Return the [x, y] coordinate for the center point of the cell that contains the specified text.  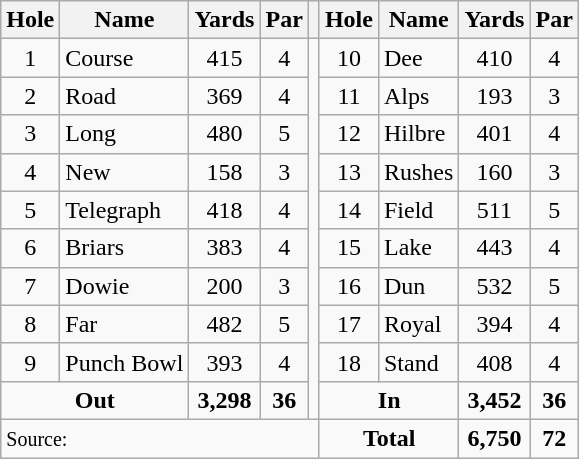
383 [224, 248]
Road [124, 96]
3,298 [224, 400]
Dun [418, 286]
7 [30, 286]
394 [494, 324]
158 [224, 172]
Field [418, 210]
443 [494, 248]
13 [348, 172]
415 [224, 58]
393 [224, 362]
532 [494, 286]
401 [494, 134]
Lake [418, 248]
1 [30, 58]
Royal [418, 324]
Briars [124, 248]
Rushes [418, 172]
Hilbre [418, 134]
11 [348, 96]
480 [224, 134]
72 [554, 438]
8 [30, 324]
10 [348, 58]
12 [348, 134]
Alps [418, 96]
410 [494, 58]
Dee [418, 58]
Total [388, 438]
Far [124, 324]
200 [224, 286]
160 [494, 172]
Source: [160, 438]
Dowie [124, 286]
Long [124, 134]
Out [95, 400]
Punch Bowl [124, 362]
482 [224, 324]
3,452 [494, 400]
17 [348, 324]
511 [494, 210]
15 [348, 248]
408 [494, 362]
Stand [418, 362]
16 [348, 286]
6 [30, 248]
In [388, 400]
6,750 [494, 438]
418 [224, 210]
369 [224, 96]
Course [124, 58]
Telegraph [124, 210]
193 [494, 96]
9 [30, 362]
New [124, 172]
2 [30, 96]
14 [348, 210]
18 [348, 362]
